Pinpoint the cell where the given text exists, returning its (x, y) midpoint coordinate. 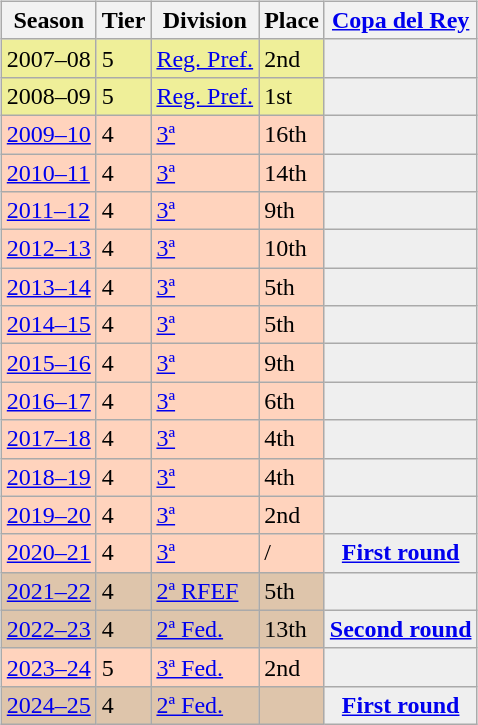
2ª RFEF (205, 591)
2019–20 (48, 515)
2017–18 (48, 439)
2007–08 (48, 58)
2009–10 (48, 134)
2024–25 (48, 705)
Tier (124, 20)
Season (48, 20)
2022–23 (48, 629)
2021–22 (48, 591)
2011–12 (48, 211)
2010–11 (48, 173)
/ (292, 553)
1st (292, 96)
Place (292, 20)
10th (292, 249)
2014–15 (48, 325)
6th (292, 401)
2013–14 (48, 287)
3ª Fed. (205, 667)
2008–09 (48, 96)
13th (292, 629)
Second round (400, 629)
16th (292, 134)
Division (205, 20)
2018–19 (48, 477)
2015–16 (48, 363)
14th (292, 173)
Copa del Rey (400, 20)
2012–13 (48, 249)
2023–24 (48, 667)
2016–17 (48, 401)
2020–21 (48, 553)
